Return the [x, y] coordinate for the center point of the cell that contains the specified text.  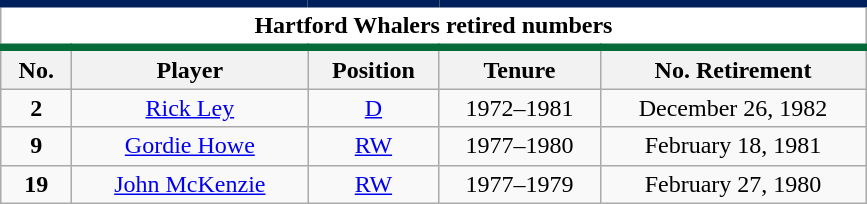
D [374, 108]
2 [36, 108]
Position [374, 68]
No. [36, 68]
February 27, 1980 [733, 184]
February 18, 1981 [733, 146]
Rick Ley [190, 108]
1972–1981 [520, 108]
John McKenzie [190, 184]
9 [36, 146]
1977–1979 [520, 184]
Hartford Whalers retired numbers [434, 26]
1977–1980 [520, 146]
December 26, 1982 [733, 108]
Tenure [520, 68]
19 [36, 184]
No. Retirement [733, 68]
Gordie Howe [190, 146]
Player [190, 68]
